Provide the (X, Y) coordinate of the cell's center where the given text is located.  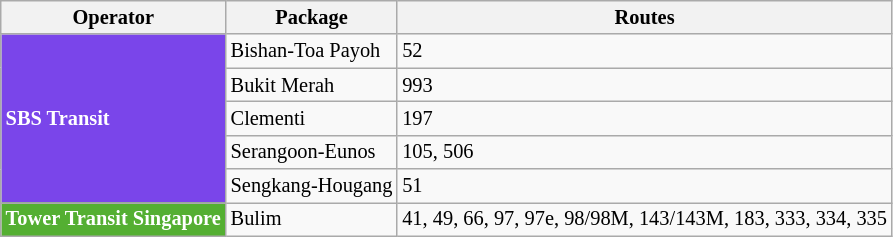
Bishan-Toa Payoh (312, 51)
Bulim (312, 219)
SBS Transit (114, 118)
Routes (644, 17)
Clementi (312, 118)
52 (644, 51)
Bukit Merah (312, 85)
Tower Transit Singapore (114, 219)
Serangoon-Eunos (312, 152)
Package (312, 17)
51 (644, 186)
105, 506 (644, 152)
41, 49, 66, 97, 97e, 98/98M, 143/143M, 183, 333, 334, 335 (644, 219)
Operator (114, 17)
Sengkang-Hougang (312, 186)
993 (644, 85)
197 (644, 118)
